Extract the [X, Y] coordinate from the center of the cell holding the provided text.  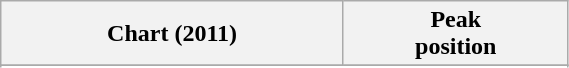
Peakposition [456, 34]
Chart (2011) [172, 34]
